Capture the cell that displays the provided text and extract its (x, y) central coordinate. 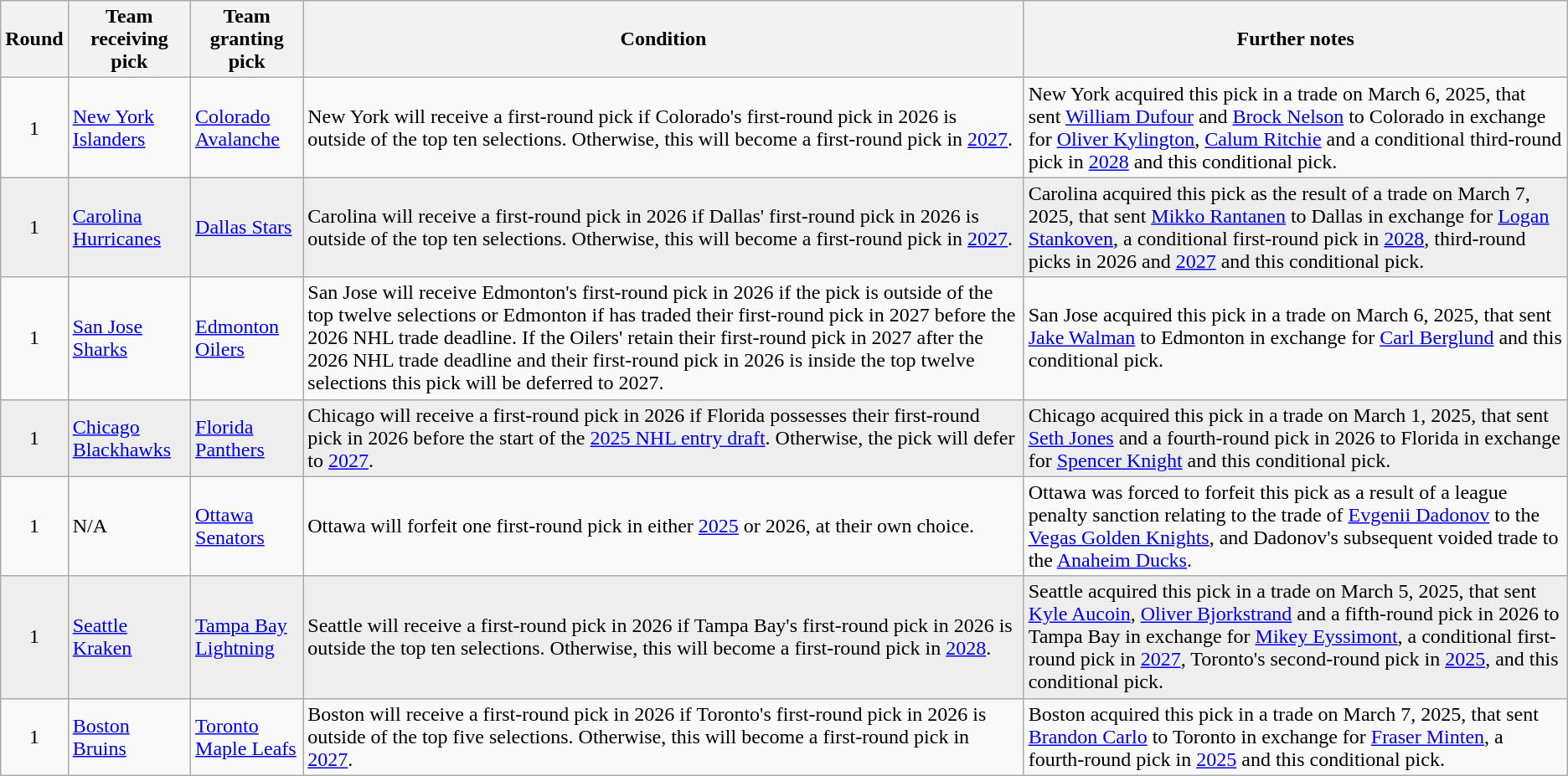
Further notes (1295, 39)
San Jose acquired this pick in a trade on March 6, 2025, that sent Jake Walman to Edmonton in exchange for Carl Berglund and this conditional pick. (1295, 338)
Dallas Stars (247, 228)
Condition (663, 39)
Round (34, 39)
Team granting pick (247, 39)
Toronto Maple Leafs (247, 737)
Colorado Avalanche (247, 127)
Ottawa Senators (247, 526)
Ottawa will forfeit one first-round pick in either 2025 or 2026, at their own choice. (663, 526)
Florida Panthers (247, 438)
Boston Bruins (129, 737)
Chicago Blackhawks (129, 438)
N/A (129, 526)
Edmonton Oilers (247, 338)
Tampa Bay Lightning (247, 637)
San Jose Sharks (129, 338)
Carolina Hurricanes (129, 228)
Team receiving pick (129, 39)
Seattle Kraken (129, 637)
New York Islanders (129, 127)
